Identify which cell holds the provided text, then report its (x, y) central coordinate. 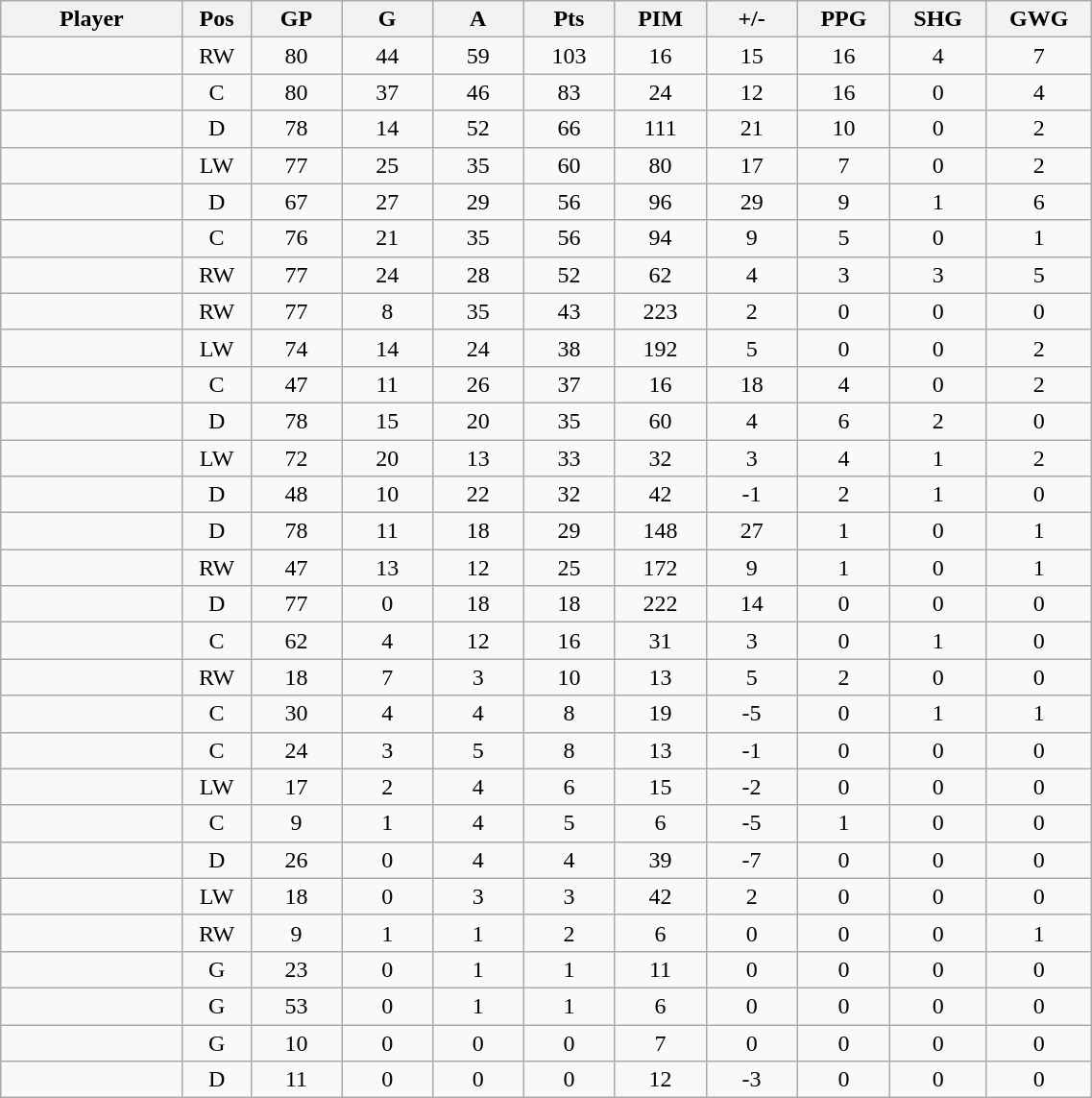
222 (661, 604)
A (478, 19)
46 (478, 92)
172 (661, 568)
148 (661, 531)
53 (296, 1006)
PPG (843, 19)
33 (569, 458)
74 (296, 348)
48 (296, 495)
PIM (661, 19)
76 (296, 238)
94 (661, 238)
-3 (751, 1080)
19 (661, 714)
43 (569, 311)
-2 (751, 787)
Pts (569, 19)
+/- (751, 19)
103 (569, 56)
111 (661, 129)
SHG (938, 19)
72 (296, 458)
22 (478, 495)
-7 (751, 860)
66 (569, 129)
23 (296, 969)
83 (569, 92)
Player (92, 19)
GP (296, 19)
Pos (217, 19)
30 (296, 714)
39 (661, 860)
GWG (1038, 19)
223 (661, 311)
28 (478, 275)
67 (296, 202)
31 (661, 641)
38 (569, 348)
96 (661, 202)
59 (478, 56)
44 (388, 56)
192 (661, 348)
